Capture the cell that displays the provided text and extract its [X, Y] central coordinate. 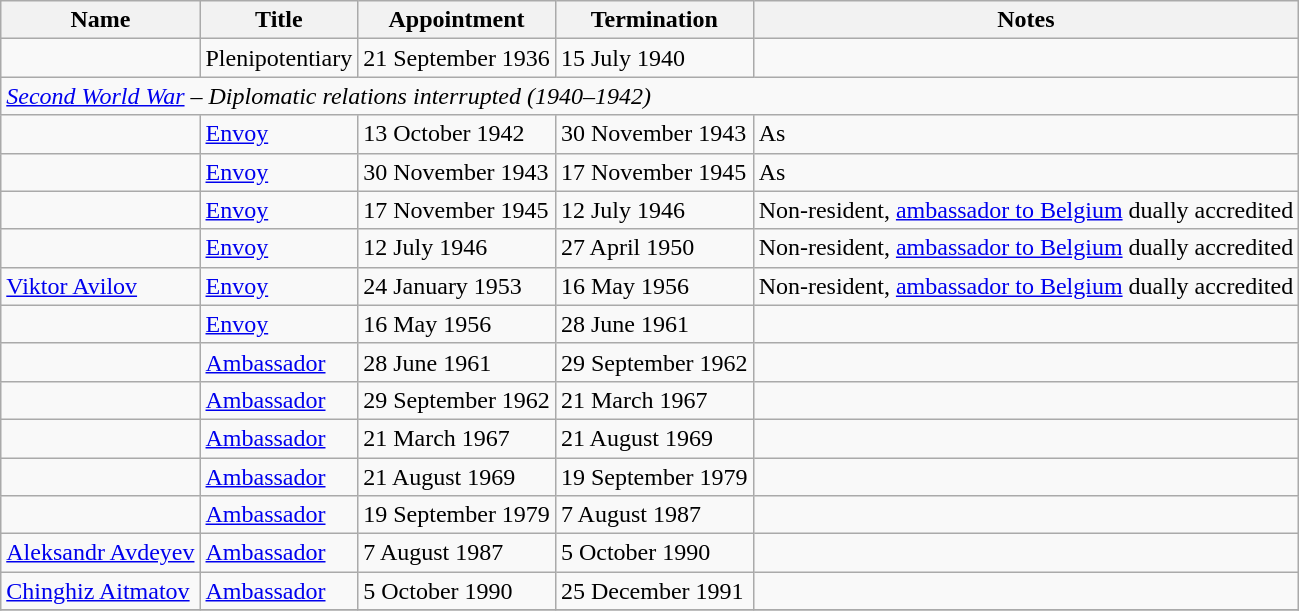
Second World War – Diplomatic relations interrupted (1940–1942) [650, 96]
Termination [654, 20]
24 January 1953 [457, 286]
Title [279, 20]
27 April 1950 [654, 248]
Appointment [457, 20]
Plenipotentiary [279, 58]
13 October 1942 [457, 134]
Chinghiz Aitmatov [100, 591]
21 September 1936 [457, 58]
Name [100, 20]
25 December 1991 [654, 591]
Aleksandr Avdeyev [100, 553]
Viktor Avilov [100, 286]
15 July 1940 [654, 58]
Notes [1026, 20]
